Return the (X, Y) coordinate for the center point of the cell that contains the specified text.  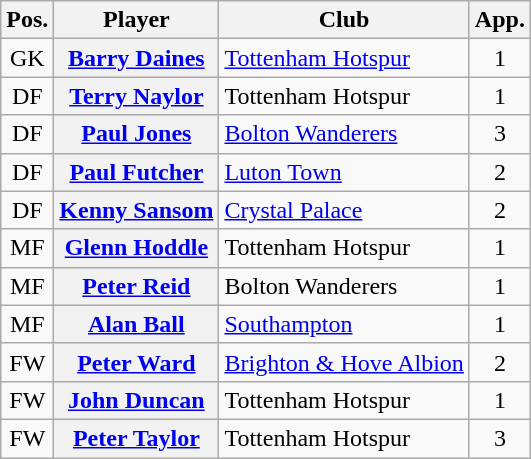
App. (500, 20)
Brighton & Hove Albion (344, 362)
Paul Jones (136, 134)
Peter Taylor (136, 438)
Glenn Hoddle (136, 248)
Pos. (28, 20)
Crystal Palace (344, 210)
Terry Naylor (136, 96)
Luton Town (344, 172)
Paul Futcher (136, 172)
Player (136, 20)
Alan Ball (136, 324)
Southampton (344, 324)
GK (28, 58)
John Duncan (136, 400)
Peter Reid (136, 286)
Peter Ward (136, 362)
Barry Daines (136, 58)
Club (344, 20)
Kenny Sansom (136, 210)
